Search for the cell housing the specified text and yield its (X, Y) center coordinate. 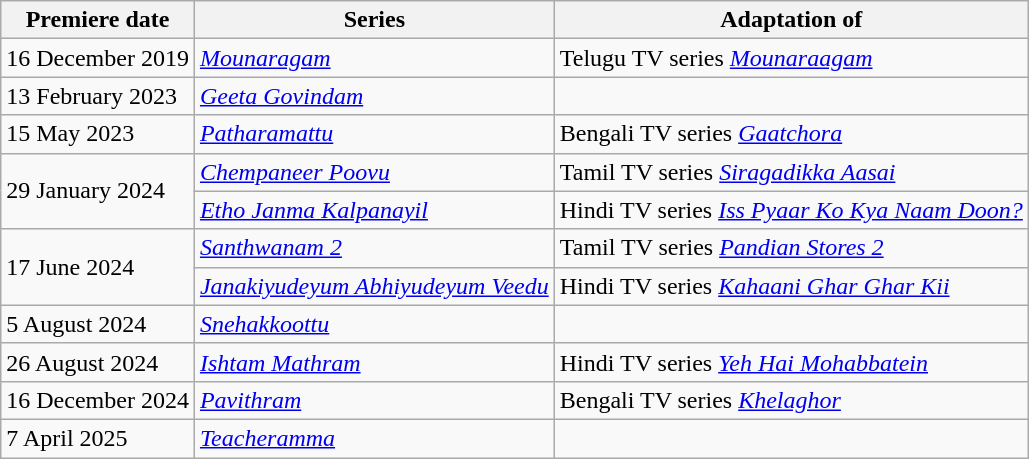
Teacheramma (374, 438)
Patharamattu (374, 134)
16 December 2024 (98, 400)
Ishtam Mathram (374, 362)
Geeta Govindam (374, 96)
5 August 2024 (98, 324)
Series (374, 20)
7 April 2025 (98, 438)
Janakiyudeyum Abhiyudeyum Veedu (374, 286)
29 January 2024 (98, 191)
Tamil TV series Siragadikka Aasai (791, 172)
Pavithram (374, 400)
13 February 2023 (98, 96)
17 June 2024 (98, 267)
26 August 2024 (98, 362)
Premiere date (98, 20)
Hindi TV series Iss Pyaar Ko Kya Naam Doon? (791, 210)
Mounaragam (374, 58)
Bengali TV series Khelaghor (791, 400)
15 May 2023 (98, 134)
Hindi TV series Kahaani Ghar Ghar Kii (791, 286)
Telugu TV series Mounaraagam (791, 58)
Adaptation of (791, 20)
Chempaneer Poovu (374, 172)
Bengali TV series Gaatchora (791, 134)
Hindi TV series Yeh Hai Mohabbatein (791, 362)
16 December 2019 (98, 58)
Etho Janma Kalpanayil (374, 210)
Tamil TV series Pandian Stores 2 (791, 248)
Santhwanam 2 (374, 248)
Snehakkoottu (374, 324)
